From the cell containing the given text, extract its center point as [x, y] coordinate. 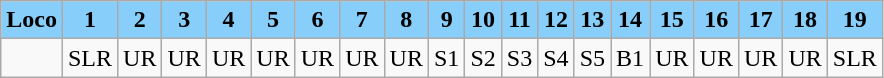
10 [483, 20]
S5 [592, 58]
S1 [446, 58]
1 [90, 20]
12 [556, 20]
4 [228, 20]
16 [716, 20]
2 [140, 20]
Loco [32, 20]
15 [672, 20]
9 [446, 20]
19 [854, 20]
18 [805, 20]
17 [760, 20]
11 [519, 20]
B1 [630, 58]
8 [406, 20]
14 [630, 20]
3 [184, 20]
S4 [556, 58]
13 [592, 20]
S3 [519, 58]
5 [273, 20]
7 [362, 20]
6 [317, 20]
S2 [483, 58]
